Provide the (x, y) coordinate of the cell's center where the given text is located.  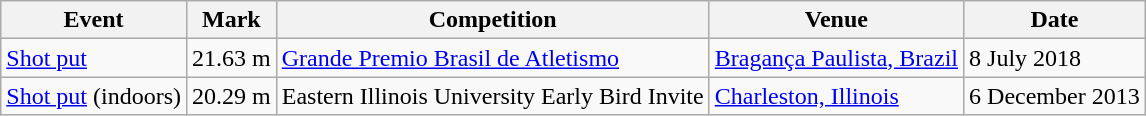
20.29 m (231, 96)
8 July 2018 (1055, 58)
Shot put (94, 58)
Bragança Paulista, Brazil (836, 58)
Venue (836, 20)
Date (1055, 20)
Eastern Illinois University Early Bird Invite (492, 96)
Mark (231, 20)
21.63 m (231, 58)
Event (94, 20)
Shot put (indoors) (94, 96)
Competition (492, 20)
Charleston, Illinois (836, 96)
6 December 2013 (1055, 96)
Grande Premio Brasil de Atletismo (492, 58)
